Pinpoint the cell where the given text exists, returning its [X, Y] midpoint coordinate. 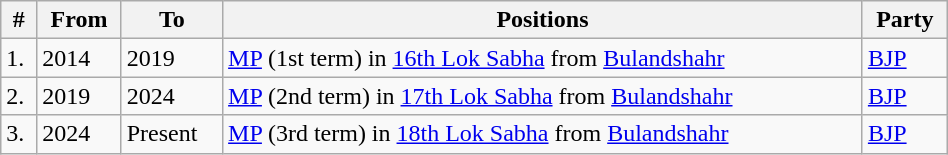
1. [19, 58]
2. [19, 96]
MP (1st term) in 16th Lok Sabha from Bulandshahr [543, 58]
MP (3rd term) in 18th Lok Sabha from Bulandshahr [543, 134]
Party [904, 20]
# [19, 20]
From [79, 20]
To [172, 20]
Present [172, 134]
Positions [543, 20]
3. [19, 134]
2014 [79, 58]
MP (2nd term) in 17th Lok Sabha from Bulandshahr [543, 96]
